Locate the cell with the specified text and output its (X, Y) center coordinate. 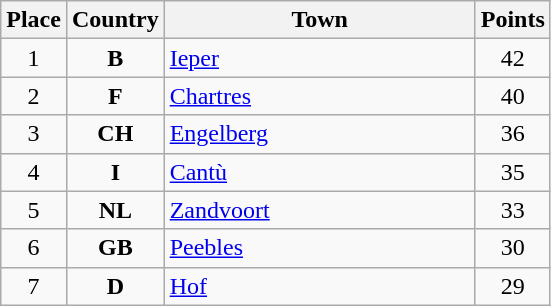
42 (512, 58)
GB (115, 248)
Points (512, 20)
40 (512, 96)
6 (34, 248)
Cantù (320, 172)
30 (512, 248)
D (115, 286)
F (115, 96)
Engelberg (320, 134)
Ieper (320, 58)
Chartres (320, 96)
5 (34, 210)
Zandvoort (320, 210)
2 (34, 96)
36 (512, 134)
Country (115, 20)
Town (320, 20)
Hof (320, 286)
29 (512, 286)
CH (115, 134)
1 (34, 58)
35 (512, 172)
3 (34, 134)
4 (34, 172)
7 (34, 286)
Place (34, 20)
B (115, 58)
NL (115, 210)
I (115, 172)
33 (512, 210)
Peebles (320, 248)
